Extract the [X, Y] coordinate from the center of the cell holding the provided text.  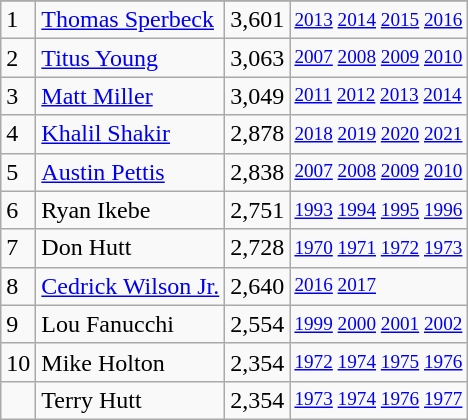
2,838 [258, 172]
4 [18, 134]
Austin Pettis [130, 172]
2,640 [258, 286]
1972 1974 1975 1976 [378, 362]
1999 2000 2001 2002 [378, 324]
2,751 [258, 210]
1973 1974 1976 1977 [378, 400]
3,049 [258, 96]
2,728 [258, 248]
5 [18, 172]
6 [18, 210]
10 [18, 362]
7 [18, 248]
2013 2014 2015 2016 [378, 20]
8 [18, 286]
1970 1971 1972 1973 [378, 248]
1993 1994 1995 1996 [378, 210]
1 [18, 20]
2,878 [258, 134]
2016 2017 [378, 286]
Terry Hutt [130, 400]
2011 2012 2013 2014 [378, 96]
Ryan Ikebe [130, 210]
2018 2019 2020 2021 [378, 134]
Titus Young [130, 58]
3,601 [258, 20]
Cedrick Wilson Jr. [130, 286]
9 [18, 324]
Mike Holton [130, 362]
Lou Fanucchi [130, 324]
3 [18, 96]
Thomas Sperbeck [130, 20]
2,554 [258, 324]
2 [18, 58]
Matt Miller [130, 96]
Don Hutt [130, 248]
Khalil Shakir [130, 134]
3,063 [258, 58]
